Identify which cell holds the provided text, then report its [X, Y] central coordinate. 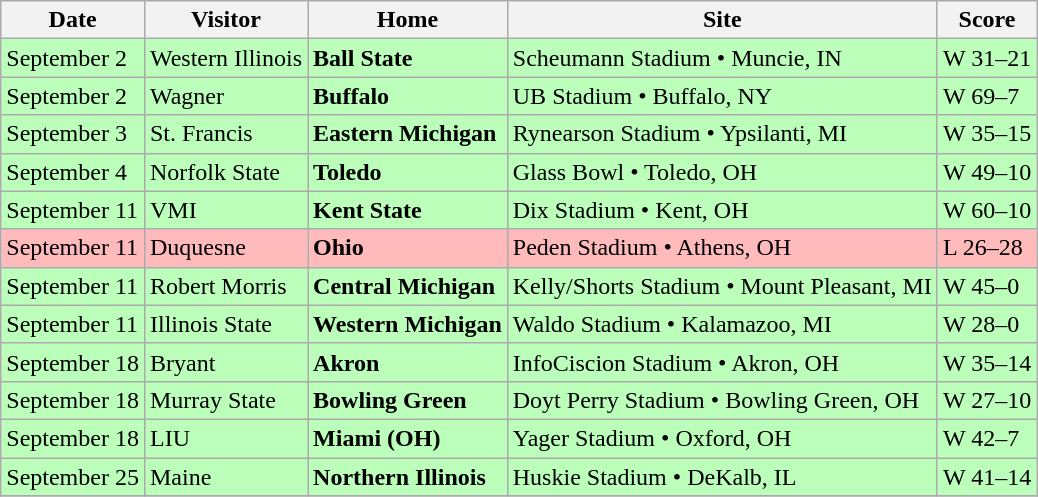
St. Francis [226, 134]
Bryant [226, 362]
W 35–15 [986, 134]
Home [408, 20]
InfoCiscion Stadium • Akron, OH [722, 362]
Waldo Stadium • Kalamazoo, MI [722, 324]
Wagner [226, 96]
W 35–14 [986, 362]
Scheumann Stadium • Muncie, IN [722, 58]
Robert Morris [226, 286]
September 3 [73, 134]
LIU [226, 438]
W 42–7 [986, 438]
Duquesne [226, 248]
W 60–10 [986, 210]
Huskie Stadium • DeKalb, IL [722, 477]
September 4 [73, 172]
Doyt Perry Stadium • Bowling Green, OH [722, 400]
Visitor [226, 20]
Yager Stadium • Oxford, OH [722, 438]
Ohio [408, 248]
Peden Stadium • Athens, OH [722, 248]
Eastern Michigan [408, 134]
W 69–7 [986, 96]
Glass Bowl • Toledo, OH [722, 172]
W 31–21 [986, 58]
L 26–28 [986, 248]
Akron [408, 362]
Site [722, 20]
Date [73, 20]
W 27–10 [986, 400]
Rynearson Stadium • Ypsilanti, MI [722, 134]
Illinois State [226, 324]
Dix Stadium • Kent, OH [722, 210]
Score [986, 20]
Ball State [408, 58]
Miami (OH) [408, 438]
Murray State [226, 400]
W 49–10 [986, 172]
W 28–0 [986, 324]
Norfolk State [226, 172]
Northern Illinois [408, 477]
Western Illinois [226, 58]
Maine [226, 477]
UB Stadium • Buffalo, NY [722, 96]
Western Michigan [408, 324]
Central Michigan [408, 286]
Kent State [408, 210]
W 41–14 [986, 477]
September 25 [73, 477]
W 45–0 [986, 286]
Buffalo [408, 96]
Bowling Green [408, 400]
Toledo [408, 172]
Kelly/Shorts Stadium • Mount Pleasant, MI [722, 286]
VMI [226, 210]
